Scan for the cell matching the given text and deliver its [x, y] coordinate at center. 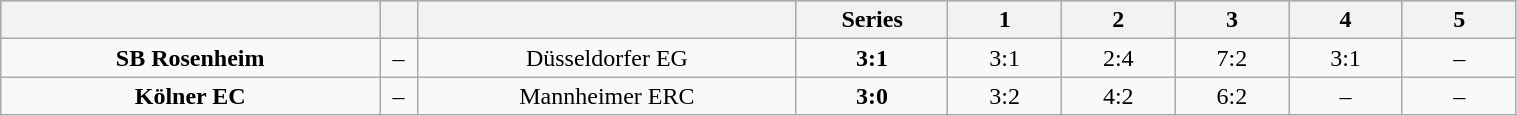
6:2 [1232, 96]
5 [1459, 20]
3:0 [872, 96]
2 [1118, 20]
1 [1005, 20]
SB Rosenheim [190, 58]
3 [1232, 20]
2:4 [1118, 58]
Series [872, 20]
Mannheimer ERC [606, 96]
4:2 [1118, 96]
7:2 [1232, 58]
Düsseldorfer EG [606, 58]
4 [1346, 20]
3:2 [1005, 96]
Kölner EC [190, 96]
